Return the [x, y] coordinate for the center point of the cell that contains the specified text.  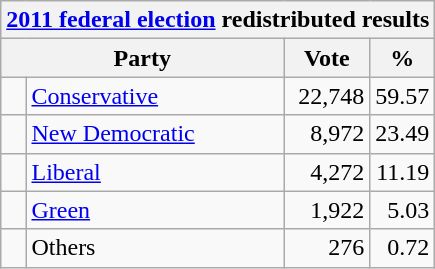
2011 federal election redistributed results [218, 20]
% [402, 58]
1,922 [327, 210]
22,748 [327, 96]
4,272 [327, 172]
Others [155, 248]
New Democratic [155, 134]
Green [155, 210]
Conservative [155, 96]
5.03 [402, 210]
Liberal [155, 172]
Vote [327, 58]
0.72 [402, 248]
276 [327, 248]
11.19 [402, 172]
Party [142, 58]
59.57 [402, 96]
23.49 [402, 134]
8,972 [327, 134]
